Extract the [X, Y] coordinate from the center of the cell holding the provided text.  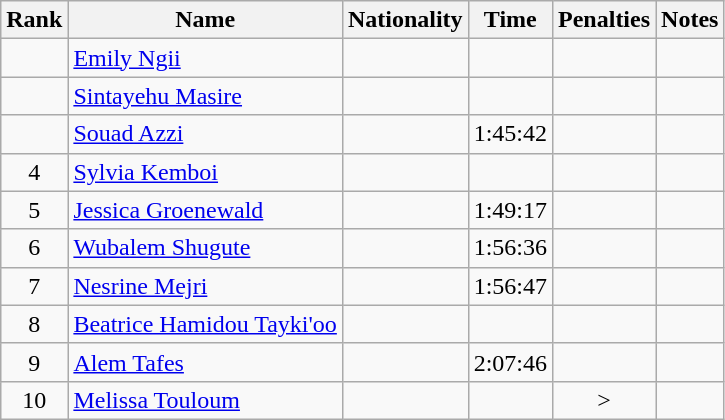
Penalties [604, 20]
Sylvia Kemboi [206, 172]
Nesrine Mejri [206, 286]
1:49:17 [510, 210]
1:45:42 [510, 134]
Jessica Groenewald [206, 210]
2:07:46 [510, 362]
10 [34, 400]
Name [206, 20]
4 [34, 172]
7 [34, 286]
Melissa Touloum [206, 400]
Sintayehu Masire [206, 96]
8 [34, 324]
Beatrice Hamidou Tayki'oo [206, 324]
Time [510, 20]
Nationality [405, 20]
6 [34, 248]
1:56:36 [510, 248]
Notes [690, 20]
Emily Ngii [206, 58]
1:56:47 [510, 286]
Rank [34, 20]
Souad Azzi [206, 134]
5 [34, 210]
Wubalem Shugute [206, 248]
> [604, 400]
Alem Tafes [206, 362]
9 [34, 362]
